Scan for the cell matching the given text and deliver its (x, y) coordinate at center. 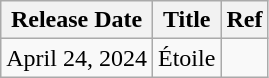
Ref (244, 20)
April 24, 2024 (77, 58)
Title (186, 20)
Étoile (186, 58)
Release Date (77, 20)
